Identify which cell holds the provided text, then report its (X, Y) central coordinate. 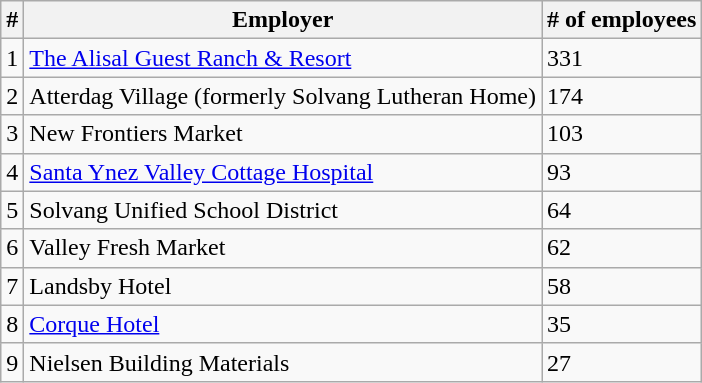
1 (12, 58)
Employer (283, 20)
Landsby Hotel (283, 286)
# (12, 20)
Atterdag Village (formerly Solvang Lutheran Home) (283, 96)
# of employees (622, 20)
27 (622, 362)
5 (12, 210)
8 (12, 324)
7 (12, 286)
Valley Fresh Market (283, 248)
4 (12, 172)
The Alisal Guest Ranch & Resort (283, 58)
New Frontiers Market (283, 134)
62 (622, 248)
93 (622, 172)
Solvang Unified School District (283, 210)
3 (12, 134)
331 (622, 58)
64 (622, 210)
174 (622, 96)
6 (12, 248)
9 (12, 362)
Corque Hotel (283, 324)
Santa Ynez Valley Cottage Hospital (283, 172)
35 (622, 324)
103 (622, 134)
58 (622, 286)
2 (12, 96)
Nielsen Building Materials (283, 362)
